Return the [X, Y] coordinate for the center point of the cell that contains the specified text.  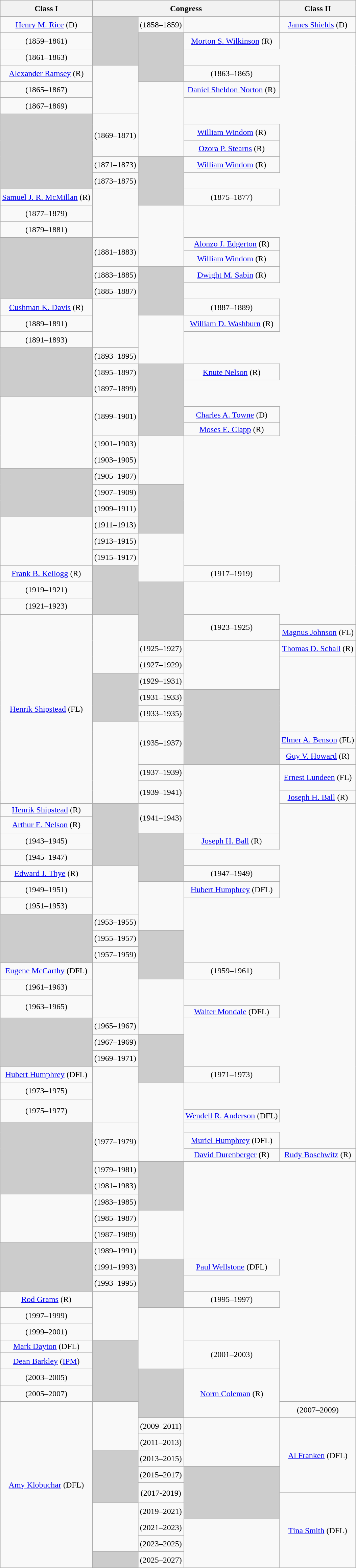
(1887–1889) [232, 307]
Eugene McCarthy (DFL) [46, 971]
(1865–1867) [46, 90]
(1891–1893) [46, 340]
(1873–1875) [115, 181]
(1911–1913) [115, 525]
(1907–1909) [115, 493]
Henrik Shipstead (R) [46, 810]
Al Franken (DFL) [318, 1455]
Frank B. Kellogg (R) [46, 574]
Alexander Ramsey (R) [46, 73]
(1897–1899) [115, 388]
(1967–1969) [115, 1042]
(2013–2015) [161, 1458]
Arthur E. Nelson (R) [46, 825]
(1879–1881) [46, 230]
Ernest Lundeen (FL) [318, 778]
Ozora P. Stearns (R) [232, 148]
Guy V. Howard (R) [318, 756]
Mark Dayton (DFL) [46, 1346]
(1927–1929) [161, 665]
(1983–1985) [115, 1202]
(1931–1933) [161, 697]
(1933–1935) [161, 714]
Class I [46, 8]
(2023–2025) [161, 1543]
(1989–1991) [115, 1251]
(1959–1961) [232, 971]
David Durenberger (R) [232, 1155]
Thomas D. Schall (R) [318, 649]
Muriel Humphrey (DFL) [232, 1140]
(1997–1999) [46, 1315]
(1971–1973) [232, 1075]
(1858–1859) [161, 25]
Walter Mondale (DFL) [232, 1012]
Elmer A. Benson (FL) [318, 740]
(1945–1947) [46, 857]
(1895–1897) [115, 372]
Norm Coleman (R) [232, 1393]
(1867–1869) [46, 106]
Class II [318, 8]
Henrik Shipstead (FL) [46, 709]
Wendell R. Anderson (DFL) [232, 1116]
(1921–1923) [46, 606]
(1883–1885) [115, 275]
(1925–1927) [161, 649]
Congress [186, 8]
Charles A. Towne (D) [232, 415]
(1859–1861) [46, 41]
(2001–2003) [232, 1354]
Alonzo J. Edgerton (R) [232, 244]
(1917–1919) [232, 574]
Rod Grams (R) [46, 1299]
Cushman K. Davis (R) [46, 307]
(1979–1981) [115, 1169]
(2009–2011) [161, 1426]
Moses E. Clapp (R) [232, 429]
(1953–1955) [115, 922]
(1939–1941) [161, 792]
(1981–1983) [115, 1186]
(1885–1887) [115, 291]
(1913–1915) [115, 541]
(1889–1891) [46, 324]
(1991–1993) [115, 1267]
(1915–1917) [115, 557]
Samuel J. R. McMillan (R) [46, 197]
(2011–2013) [161, 1442]
Amy Klobuchar (DFL) [46, 1484]
(1943–1945) [46, 841]
(1919–1921) [46, 590]
(1871–1873) [115, 165]
(1877–1879) [46, 213]
Rudy Boschwitz (R) [318, 1155]
James Shields (D) [318, 25]
(1961–1963) [46, 987]
(1869–1871) [115, 135]
(1923–1925) [232, 627]
(1993–1995) [115, 1283]
(1875–1877) [232, 197]
(1937–1939) [161, 773]
(1935–1937) [161, 743]
(1899–1901) [115, 416]
Knute Nelson (R) [232, 372]
William D. Washburn (R) [232, 324]
(1963–1965) [46, 1006]
Edward J. Thye (R) [46, 873]
Morton S. Wilkinson (R) [232, 41]
(1987–1989) [115, 1234]
(2017-2019) [161, 1493]
(1941–1943) [161, 818]
(1999–2001) [46, 1332]
(1909–1911) [115, 509]
(2025–2027) [161, 1560]
Daniel Sheldon Norton (R) [232, 90]
(1995–1997) [232, 1299]
(1957–1959) [115, 954]
(2007–2009) [318, 1409]
(1863–1865) [232, 73]
(2005–2007) [46, 1393]
(1955–1957) [115, 938]
(1947–1949) [232, 873]
Magnus Johnson (FL) [318, 633]
(1973–1975) [46, 1091]
(2015–2017) [161, 1474]
Dean Barkley (IPM) [46, 1361]
Dwight M. Sabin (R) [232, 275]
(1977–1979) [115, 1142]
(1985–1987) [115, 1218]
(1949–1951) [46, 889]
(1881–1883) [115, 252]
(2019–2021) [161, 1511]
(1965–1967) [115, 1026]
(1861–1863) [46, 57]
(1893–1895) [115, 356]
(1901–1903) [115, 444]
Paul Wellstone (DFL) [232, 1267]
(1969–1971) [115, 1059]
Tina Smith (DFL) [318, 1530]
(1929–1931) [161, 681]
Henry M. Rice (D) [46, 25]
(1905–1907) [115, 476]
(1903–1905) [115, 460]
(1951–1953) [46, 906]
(2003–2005) [46, 1377]
(2021–2023) [161, 1527]
(1975–1977) [46, 1111]
